Scan for the cell matching the given text and deliver its (X, Y) coordinate at center. 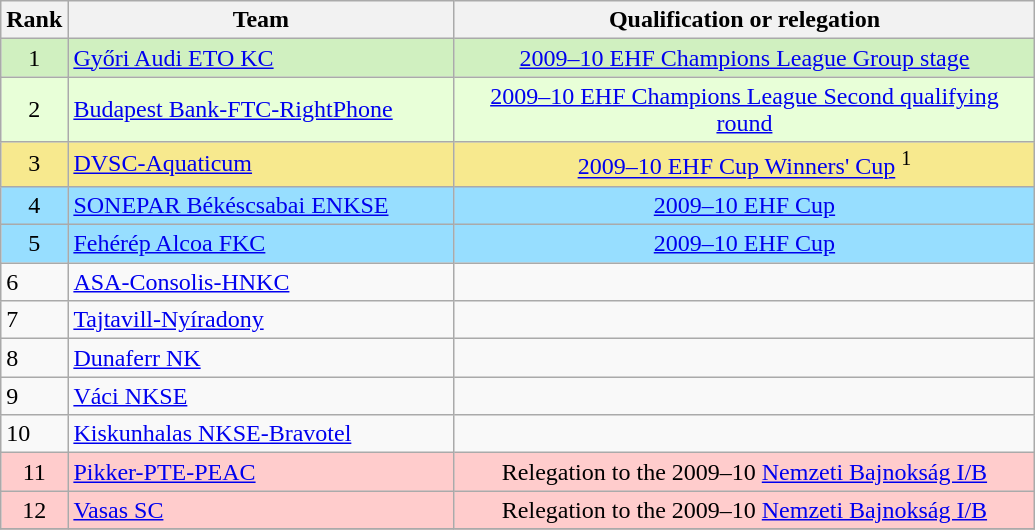
7 (34, 320)
ASA-Consolis-HNKC (261, 282)
Pikker-PTE-PEAC (261, 472)
11 (34, 472)
Fehérép Alcoa FKC (261, 244)
Rank (34, 20)
Budapest Bank-FTC-RightPhone (261, 110)
4 (34, 205)
Team (261, 20)
2009–10 EHF Champions League Group stage (744, 58)
12 (34, 510)
Váci NKSE (261, 396)
1 (34, 58)
8 (34, 358)
Qualification or relegation (744, 20)
Győri Audi ETO KC (261, 58)
2009–10 EHF Cup Winners' Cup 1 (744, 164)
Tajtavill-Nyíradony (261, 320)
3 (34, 164)
DVSC-Aquaticum (261, 164)
2 (34, 110)
SONEPAR Békéscsabai ENKSE (261, 205)
6 (34, 282)
Vasas SC (261, 510)
9 (34, 396)
5 (34, 244)
10 (34, 434)
Kiskunhalas NKSE-Bravotel (261, 434)
2009–10 EHF Champions League Second qualifying round (744, 110)
Dunaferr NK (261, 358)
